Capture the cell that displays the provided text and extract its (x, y) central coordinate. 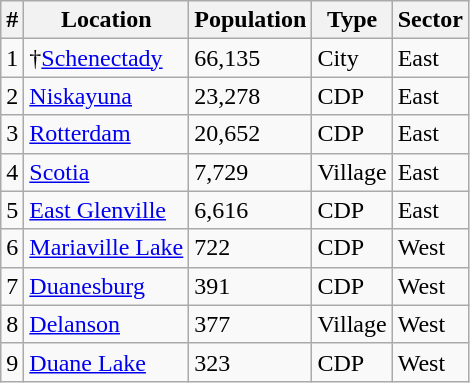
Delanson (106, 324)
2 (12, 96)
Sector (430, 20)
323 (250, 362)
Duane Lake (106, 362)
1 (12, 58)
7 (12, 286)
391 (250, 286)
Niskayuna (106, 96)
7,729 (250, 172)
377 (250, 324)
East Glenville (106, 210)
City (352, 58)
Location (106, 20)
3 (12, 134)
20,652 (250, 134)
5 (12, 210)
Type (352, 20)
4 (12, 172)
722 (250, 248)
†Schenectady (106, 58)
8 (12, 324)
Population (250, 20)
Duanesburg (106, 286)
# (12, 20)
6 (12, 248)
23,278 (250, 96)
Mariaville Lake (106, 248)
Scotia (106, 172)
Rotterdam (106, 134)
9 (12, 362)
66,135 (250, 58)
6,616 (250, 210)
